Find where the given text appears and provide that cell's center as [x, y] coordinate. 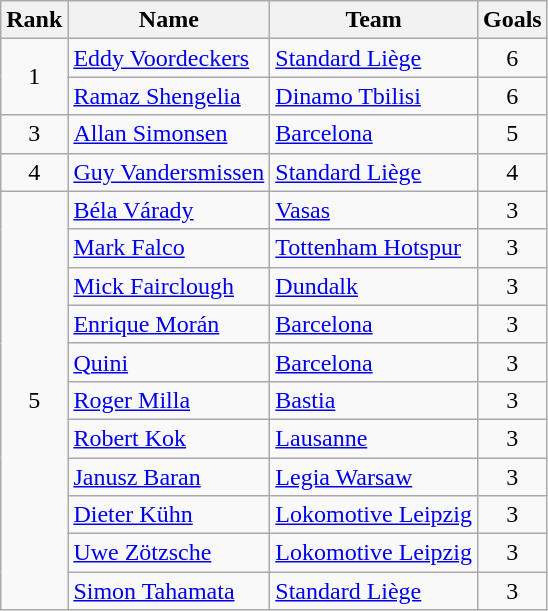
Mick Fairclough [169, 286]
Quini [169, 362]
1 [34, 77]
Janusz Baran [169, 477]
Vasas [374, 210]
Name [169, 20]
Uwe Zötzsche [169, 553]
Allan Simonsen [169, 134]
Ramaz Shengelia [169, 96]
Rank [34, 20]
Team [374, 20]
Mark Falco [169, 248]
Goals [512, 20]
Guy Vandersmissen [169, 172]
Simon Tahamata [169, 591]
Bastia [374, 400]
Tottenham Hotspur [374, 248]
Dinamo Tbilisi [374, 96]
Dundalk [374, 286]
Eddy Voordeckers [169, 58]
Dieter Kühn [169, 515]
Enrique Morán [169, 324]
Legia Warsaw [374, 477]
Roger Milla [169, 400]
Robert Kok [169, 438]
Béla Várady [169, 210]
Lausanne [374, 438]
